Detect which cell encompasses the target text, then output its (X, Y) center coordinate. 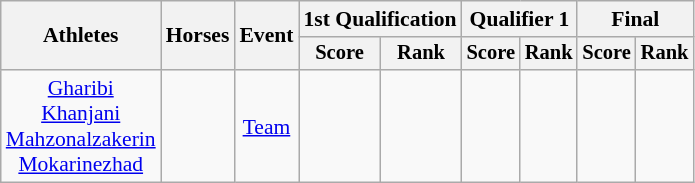
Team (266, 126)
Qualifier 1 (520, 19)
1st Qualification (380, 19)
Final (635, 19)
Horses (198, 36)
GharibiKhanjaniMahzonalzakerinMokarinezhad (81, 126)
Athletes (81, 36)
Event (266, 36)
